Pinpoint the cell where the given text exists, returning its (X, Y) midpoint coordinate. 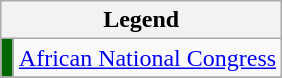
African National Congress (147, 58)
Legend (142, 20)
